Determine the (X, Y) coordinate at the center of the cell enclosing the given text.  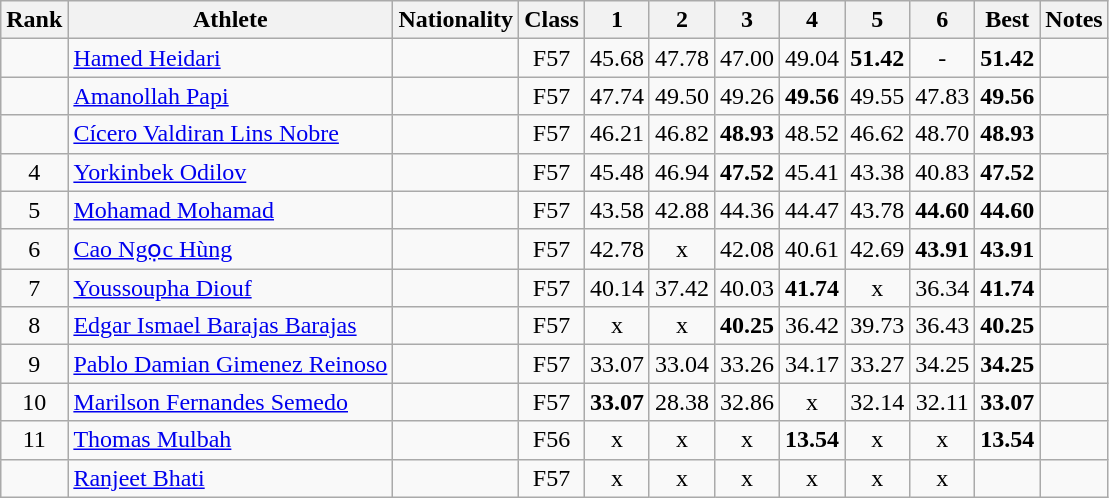
11 (34, 440)
45.41 (812, 172)
46.62 (878, 134)
40.83 (942, 172)
Best (1008, 20)
46.21 (616, 134)
48.52 (812, 134)
47.74 (616, 96)
33.04 (682, 364)
Marilson Fernandes Semedo (230, 402)
45.48 (616, 172)
36.42 (812, 326)
47.00 (746, 58)
1 (616, 20)
2 (682, 20)
40.14 (616, 288)
43.38 (878, 172)
49.04 (812, 58)
39.73 (878, 326)
F56 (552, 440)
36.34 (942, 288)
36.43 (942, 326)
3 (746, 20)
43.58 (616, 210)
Cao Ngọc Hùng (230, 249)
44.47 (812, 210)
9 (34, 364)
40.61 (812, 249)
Mohamad Mohamad (230, 210)
10 (34, 402)
32.86 (746, 402)
40.03 (746, 288)
28.38 (682, 402)
7 (34, 288)
Hamed Heidari (230, 58)
Class (552, 20)
44.36 (746, 210)
Rank (34, 20)
49.55 (878, 96)
Athlete (230, 20)
Thomas Mulbah (230, 440)
42.08 (746, 249)
8 (34, 326)
49.26 (746, 96)
- (942, 58)
Amanollah Papi (230, 96)
42.78 (616, 249)
Edgar Ismael Barajas Barajas (230, 326)
Ranjeet Bhati (230, 478)
37.42 (682, 288)
33.26 (746, 364)
46.82 (682, 134)
32.11 (942, 402)
45.68 (616, 58)
34.17 (812, 364)
47.78 (682, 58)
Cícero Valdiran Lins Nobre (230, 134)
Pablo Damian Gimenez Reinoso (230, 364)
42.69 (878, 249)
47.83 (942, 96)
Notes (1074, 20)
32.14 (878, 402)
Nationality (456, 20)
48.70 (942, 134)
49.50 (682, 96)
Yorkinbek Odilov (230, 172)
33.27 (878, 364)
43.78 (878, 210)
42.88 (682, 210)
Youssoupha Diouf (230, 288)
46.94 (682, 172)
